Return the [x, y] coordinate for the center point of the cell that contains the specified text.  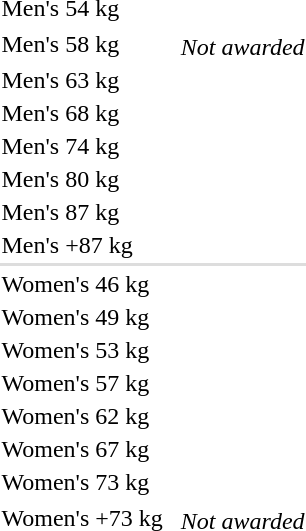
Women's 73 kg [82, 482]
Men's 87 kg [82, 212]
Women's 57 kg [82, 383]
Women's 49 kg [82, 317]
Women's 62 kg [82, 416]
Men's 80 kg [82, 179]
Women's 67 kg [82, 449]
Men's 58 kg [82, 44]
Men's 63 kg [82, 80]
Women's 53 kg [82, 350]
Not awarded [242, 47]
Men's +87 kg [82, 245]
Men's 74 kg [82, 146]
Men's 68 kg [82, 113]
Women's 46 kg [82, 284]
